Output the [x, y] coordinate of the center of the cell containing the given text.  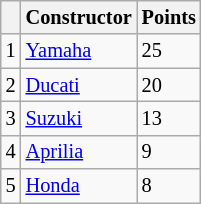
2 [11, 85]
Constructor [79, 17]
9 [169, 152]
Points [169, 17]
4 [11, 152]
Ducati [79, 85]
13 [169, 118]
Suzuki [79, 118]
1 [11, 51]
5 [11, 186]
25 [169, 51]
Aprilia [79, 152]
3 [11, 118]
Honda [79, 186]
Yamaha [79, 51]
8 [169, 186]
20 [169, 85]
